Identify which cell holds the provided text, then report its [X, Y] central coordinate. 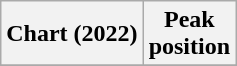
Chart (2022) [72, 34]
Peak position [189, 34]
